Return (X, Y) of the center of cell containing provided text 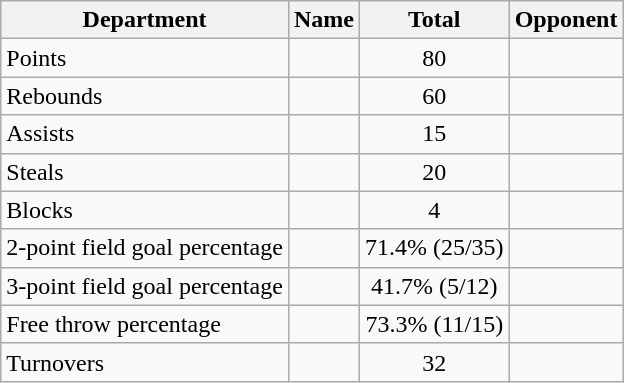
80 (434, 58)
73.3% (11/15) (434, 324)
Name (324, 20)
Rebounds (145, 96)
Points (145, 58)
Department (145, 20)
71.4% (25/35) (434, 248)
32 (434, 362)
Total (434, 20)
Free throw percentage (145, 324)
60 (434, 96)
41.7% (5/12) (434, 286)
Steals (145, 172)
15 (434, 134)
Blocks (145, 210)
Opponent (566, 20)
Turnovers (145, 362)
Assists (145, 134)
3-point field goal percentage (145, 286)
20 (434, 172)
4 (434, 210)
2-point field goal percentage (145, 248)
